Output the [x, y] coordinate of the center of the cell containing the given text.  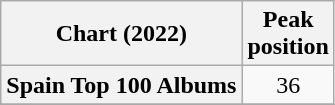
Spain Top 100 Albums [122, 85]
36 [288, 85]
Chart (2022) [122, 34]
Peakposition [288, 34]
